Pinpoint the cell where the given text exists, returning its (X, Y) midpoint coordinate. 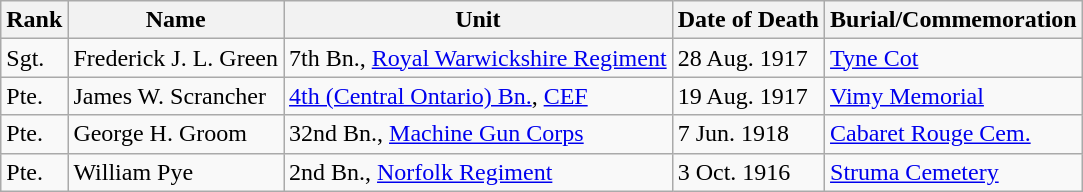
Vimy Memorial (954, 96)
7 Jun. 1918 (748, 134)
2nd Bn., Norfolk Regiment (478, 172)
Name (176, 20)
Sgt. (34, 58)
Struma Cemetery (954, 172)
3 Oct. 1916 (748, 172)
19 Aug. 1917 (748, 96)
4th (Central Ontario) Bn., CEF (478, 96)
Tyne Cot (954, 58)
William Pye (176, 172)
Frederick J. L. Green (176, 58)
Unit (478, 20)
Rank (34, 20)
Cabaret Rouge Cem. (954, 134)
Burial/Commemoration (954, 20)
James W. Scrancher (176, 96)
28 Aug. 1917 (748, 58)
Date of Death (748, 20)
George H. Groom (176, 134)
32nd Bn., Machine Gun Corps (478, 134)
7th Bn., Royal Warwickshire Regiment (478, 58)
